From the cell containing the given text, extract its center point as [x, y] coordinate. 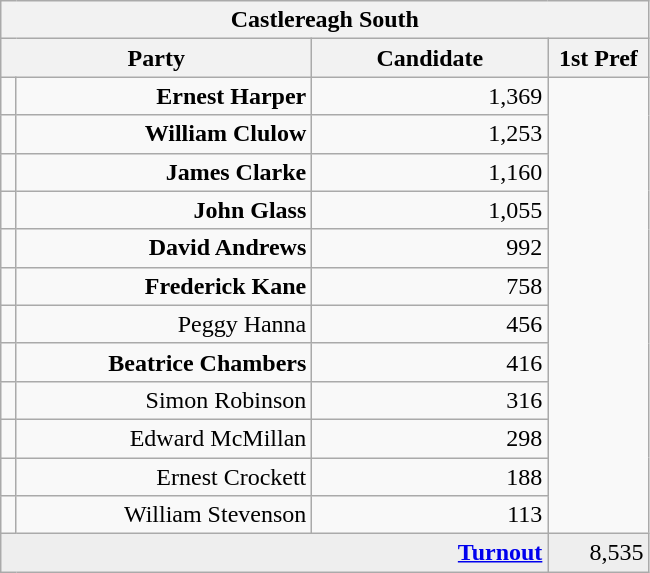
8,535 [598, 553]
Simon Robinson [164, 400]
298 [430, 438]
Candidate [430, 58]
1,369 [430, 96]
Ernest Crockett [164, 477]
John Glass [164, 210]
113 [430, 515]
456 [430, 324]
David Andrews [164, 248]
316 [430, 400]
416 [430, 362]
Frederick Kane [164, 286]
188 [430, 477]
William Stevenson [164, 515]
Turnout [274, 553]
1,160 [430, 172]
William Clulow [164, 134]
1,055 [430, 210]
Edward McMillan [164, 438]
758 [430, 286]
Beatrice Chambers [164, 362]
Peggy Hanna [164, 324]
Ernest Harper [164, 96]
1st Pref [598, 58]
Castlereagh South [325, 20]
James Clarke [164, 172]
1,253 [430, 134]
992 [430, 248]
Party [156, 58]
